Determine the [X, Y] coordinate at the center of the cell enclosing the given text.  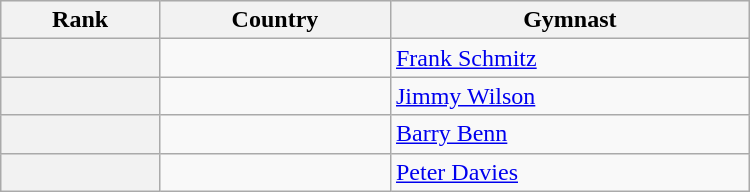
Peter Davies [570, 172]
Rank [80, 20]
Barry Benn [570, 134]
Gymnast [570, 20]
Country [274, 20]
Frank Schmitz [570, 58]
Jimmy Wilson [570, 96]
